Scan for the cell matching the given text and deliver its [x, y] coordinate at center. 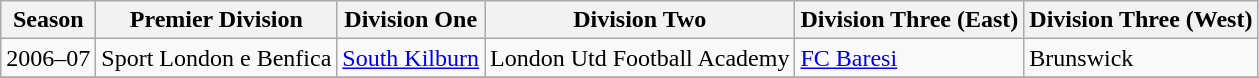
2006–07 [48, 58]
Sport London e Benfica [216, 58]
Brunswick [1141, 58]
FC Baresi [910, 58]
Division One [411, 20]
Division Two [640, 20]
Division Three (East) [910, 20]
Premier Division [216, 20]
Division Three (West) [1141, 20]
South Kilburn [411, 58]
Season [48, 20]
London Utd Football Academy [640, 58]
